Output the (x, y) coordinate of the center of the cell containing the given text.  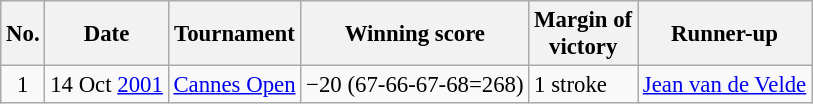
1 (23, 85)
14 Oct 2001 (106, 85)
1 stroke (584, 85)
Jean van de Velde (725, 85)
Winning score (415, 34)
Tournament (234, 34)
Margin ofvictory (584, 34)
No. (23, 34)
Runner-up (725, 34)
−20 (67-66-67-68=268) (415, 85)
Date (106, 34)
Cannes Open (234, 85)
